Search for the cell housing the specified text and yield its (x, y) center coordinate. 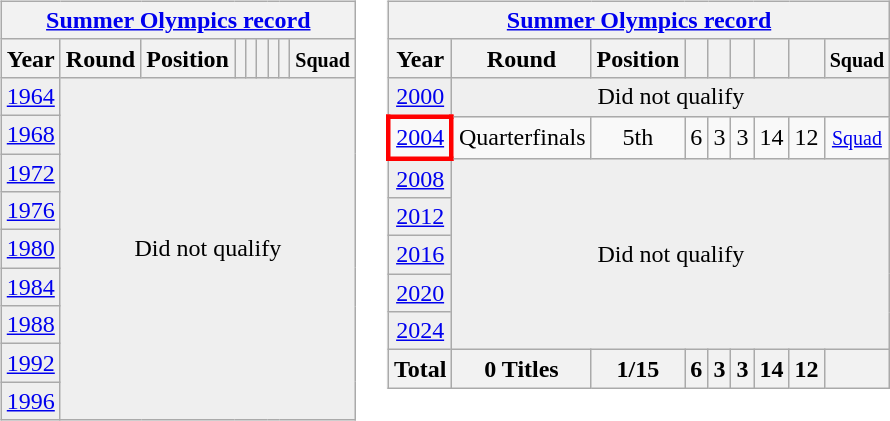
1980 (30, 249)
2016 (420, 255)
1984 (30, 287)
0 Titles (522, 369)
1972 (30, 173)
2008 (420, 178)
1968 (30, 134)
2000 (420, 97)
1976 (30, 211)
1992 (30, 363)
1988 (30, 325)
1964 (30, 96)
2020 (420, 293)
1996 (30, 401)
2024 (420, 331)
Total (420, 369)
2012 (420, 217)
5th (638, 138)
Quarterfinals (522, 138)
2004 (420, 138)
1/15 (638, 369)
